Scan for the cell matching the given text and deliver its [X, Y] coordinate at center. 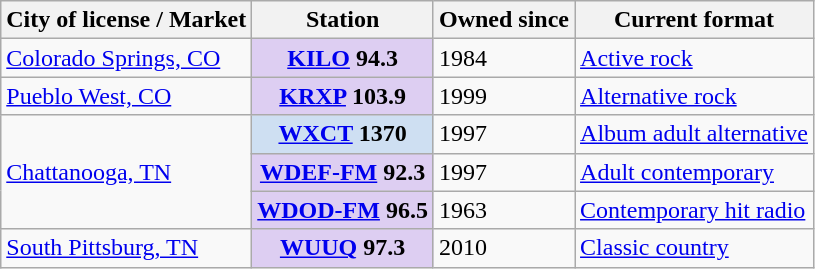
Pueblo West, CO [126, 96]
Classic country [694, 248]
WUUQ 97.3 [343, 248]
WXCT 1370 [343, 134]
Album adult alternative [694, 134]
1999 [504, 96]
1984 [504, 58]
1963 [504, 210]
2010 [504, 248]
Chattanooga, TN [126, 172]
WDOD-FM 96.5 [343, 210]
Active rock [694, 58]
City of license / Market [126, 20]
Adult contemporary [694, 172]
KILO 94.3 [343, 58]
Current format [694, 20]
KRXP 103.9 [343, 96]
South Pittsburg, TN [126, 248]
WDEF-FM 92.3 [343, 172]
Station [343, 20]
Alternative rock [694, 96]
Contemporary hit radio [694, 210]
Owned since [504, 20]
Colorado Springs, CO [126, 58]
